Provide the [x, y] coordinate of the cell's center where the given text is located.  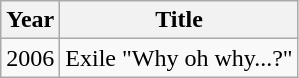
Title [179, 20]
Year [30, 20]
2006 [30, 58]
Exile "Why oh why...?" [179, 58]
